Detect which cell encompasses the target text, then output its (X, Y) center coordinate. 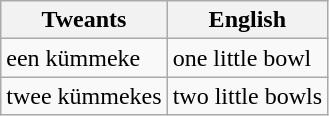
twee kümmekes (84, 96)
Tweants (84, 20)
one little bowl (247, 58)
two little bowls (247, 96)
een kümmeke (84, 58)
English (247, 20)
